Locate the cell with the specified text and output its [x, y] center coordinate. 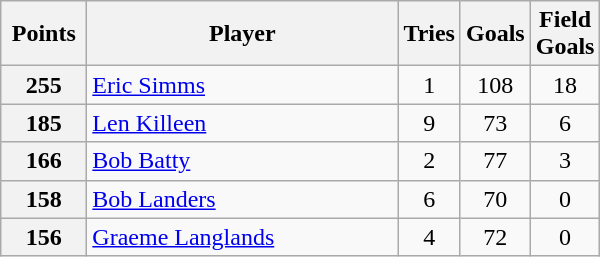
Eric Simms [242, 85]
Bob Batty [242, 161]
158 [44, 199]
166 [44, 161]
Points [44, 34]
255 [44, 85]
1 [430, 85]
Player [242, 34]
156 [44, 237]
73 [495, 123]
Tries [430, 34]
70 [495, 199]
72 [495, 237]
4 [430, 237]
185 [44, 123]
18 [565, 85]
Len Killeen [242, 123]
Bob Landers [242, 199]
2 [430, 161]
77 [495, 161]
Graeme Langlands [242, 237]
3 [565, 161]
108 [495, 85]
Field Goals [565, 34]
9 [430, 123]
Goals [495, 34]
